Extract the [x, y] coordinate from the center of the cell holding the provided text.  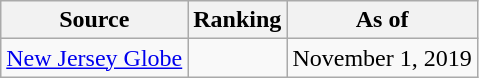
November 1, 2019 [382, 58]
Source [94, 20]
New Jersey Globe [94, 58]
Ranking [238, 20]
As of [382, 20]
